Search for the cell housing the specified text and yield its (x, y) center coordinate. 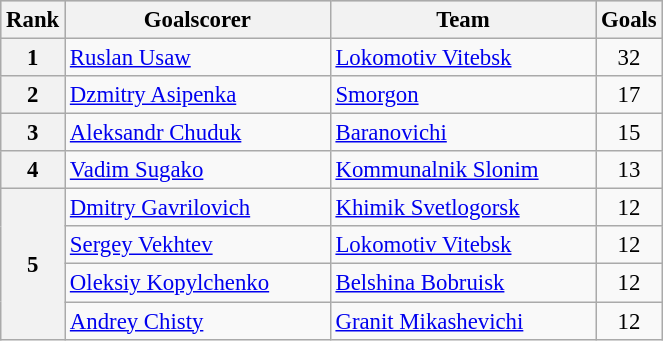
Andrey Chisty (198, 321)
Ruslan Usaw (198, 58)
3 (33, 133)
17 (629, 95)
Belshina Bobruisk (463, 283)
Smorgon (463, 95)
32 (629, 58)
Rank (33, 20)
Goals (629, 20)
2 (33, 95)
Khimik Svetlogorsk (463, 208)
Sergey Vekhtev (198, 245)
Baranovichi (463, 133)
Team (463, 20)
Granit Mikashevichi (463, 321)
Oleksiy Kopylchenko (198, 283)
Dmitry Gavrilovich (198, 208)
Dzmitry Asipenka (198, 95)
Kommunalnik Slonim (463, 170)
Aleksandr Chuduk (198, 133)
13 (629, 170)
15 (629, 133)
4 (33, 170)
1 (33, 58)
Vadim Sugako (198, 170)
5 (33, 264)
Goalscorer (198, 20)
